Extract the [x, y] coordinate from the center of the cell holding the provided text.  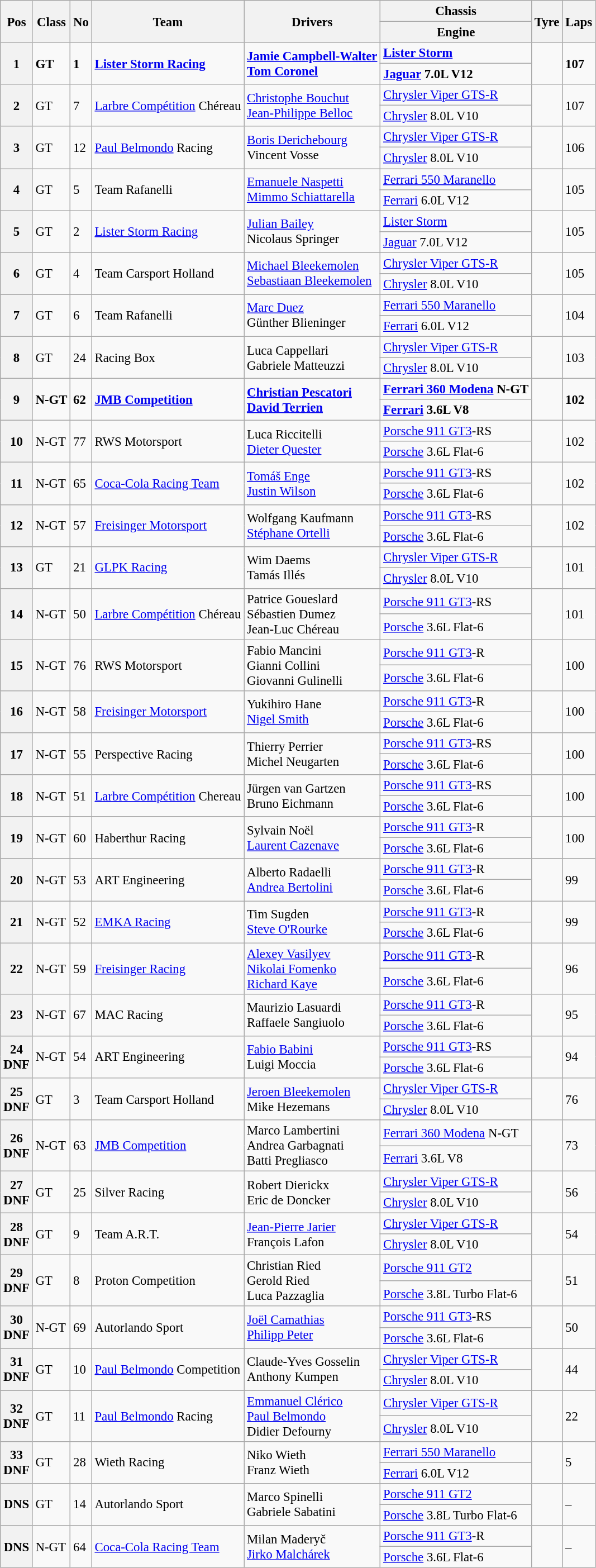
Maurizio Lasuardi Raffaele Sangiuolo [312, 1014]
Alexey Vasilyev Nikolai Fomenko Richard Kaye [312, 969]
67 [81, 1014]
Pos [17, 21]
60 [81, 838]
19 [17, 838]
Robert Dierickx Eric de Doncker [312, 1192]
Wieth Racing [168, 1462]
Emanuele Naspetti Mimmo Schiattarella [312, 190]
Emmanuel Clérico Paul Belmondo Didier Defourny [312, 1416]
18 [17, 795]
95 [579, 1014]
Team [168, 21]
Michael Bleekemolen Sebastiaan Bleekemolen [312, 274]
63 [81, 1146]
55 [81, 754]
59 [81, 969]
Marco Lambertini Andrea Garbagnati Batti Pregliasco [312, 1146]
Julian Bailey Nicolaus Springer [312, 231]
65 [81, 484]
Freisinger Racing [168, 969]
53 [81, 880]
Niko Wieth Franz Wieth [312, 1462]
Fabio Babini Luigi Moccia [312, 1057]
Proton Competition [168, 1281]
64 [81, 1546]
Alberto Radaelli Andrea Bertolini [312, 880]
Yukihiro Hane Nigel Smith [312, 712]
28 [81, 1462]
Luca Riccitelli Dieter Quester [312, 441]
62 [81, 400]
58 [81, 712]
Patrice Goueslard Sébastien Dumez Jean-Luc Chéreau [312, 614]
Jürgen van Gartzen Bruno Eichmann [312, 795]
Racing Box [168, 358]
Milan Maderyč Jirko Malchárek [312, 1546]
EMKA Racing [168, 922]
Joël Camathias Philipp Peter [312, 1327]
15 [17, 665]
26DNF [17, 1146]
Marc Duez Günther Blieninger [312, 315]
31DNF [17, 1370]
Tim Sugden Steve O'Rourke [312, 922]
24 [81, 358]
Class [51, 21]
30DNF [17, 1327]
20 [17, 880]
No [81, 21]
25DNF [17, 1099]
MAC Racing [168, 1014]
17 [17, 754]
Boris Derichebourg Vincent Vosse [312, 147]
Tomáš Enge Justin Wilson [312, 484]
Drivers [312, 21]
73 [579, 1146]
16 [17, 712]
104 [579, 315]
Claude-Yves Gosselin Anthony Kumpen [312, 1370]
29DNF [17, 1281]
56 [579, 1192]
Jeroen Bleekemolen Mike Hezemans [312, 1099]
Fabio Mancini Gianni Collini Giovanni Gulinelli [312, 665]
Wolfgang Kaufmann Stéphane Ortelli [312, 525]
Perspective Racing [168, 754]
Jamie Campbell-Walter Tom Coronel [312, 64]
28DNF [17, 1235]
Chassis [456, 11]
Engine [456, 32]
32DNF [17, 1416]
27DNF [17, 1192]
Wim Daems Tamás Illés [312, 568]
94 [579, 1057]
Larbre Compétition Chereau [168, 795]
Silver Racing [168, 1192]
25 [81, 1192]
52 [81, 922]
Sylvain Noël Laurent Cazenave [312, 838]
106 [579, 147]
Christian Pescatori David Terrien [312, 400]
23 [17, 1014]
Laps [579, 21]
Haberthur Racing [168, 838]
Christian Ried Gerold Ried Luca Pazzaglia [312, 1281]
Thierry Perrier Michel Neugarten [312, 754]
GLPK Racing [168, 568]
57 [81, 525]
Paul Belmondo Competition [168, 1370]
Christophe Bouchut Jean-Philippe Belloc [312, 105]
Luca Cappellari Gabriele Matteuzzi [312, 358]
77 [81, 441]
Marco Spinelli Gabriele Sabatini [312, 1505]
Jean-Pierre Jarier François Lafon [312, 1235]
Team A.R.T. [168, 1235]
33DNF [17, 1462]
24DNF [17, 1057]
13 [17, 568]
44 [579, 1370]
69 [81, 1327]
96 [579, 969]
Tyre [546, 21]
103 [579, 358]
